Output the (x, y) coordinate of the center of the cell containing the given text.  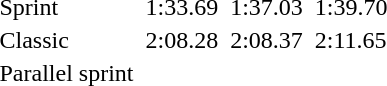
2:08.28 (182, 40)
2:08.37 (267, 40)
